Identify which cell holds the provided text, then report its [X, Y] central coordinate. 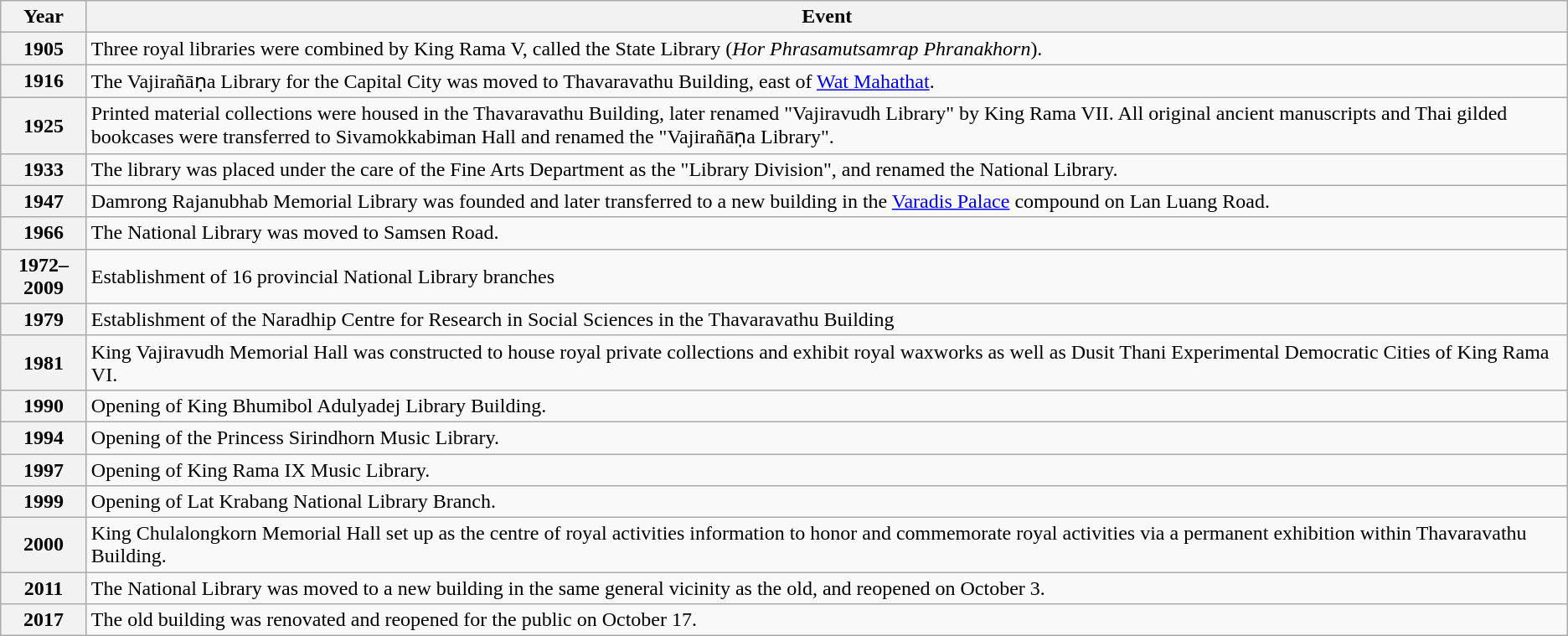
Opening of King Bhumibol Adulyadej Library Building. [827, 406]
Three royal libraries were combined by King Rama V, called the State Library (Hor Phrasamutsamrap Phranakhorn). [827, 49]
The library was placed under the care of the Fine Arts Department as the "Library Division", and renamed the National Library. [827, 169]
2017 [44, 620]
Damrong Rajanubhab Memorial Library was founded and later transferred to a new building in the Varadis Palace compound on Lan Luang Road. [827, 201]
The old building was renovated and reopened for the public on October 17. [827, 620]
1925 [44, 126]
1933 [44, 169]
1990 [44, 406]
1966 [44, 233]
The National Library was moved to a new building in the same general vicinity as the old, and reopened on October 3. [827, 588]
Establishment of 16 provincial National Library branches [827, 277]
Opening of the Princess Sirindhorn Music Library. [827, 437]
Opening of Lat Krabang National Library Branch. [827, 502]
1994 [44, 437]
Year [44, 17]
1997 [44, 470]
2000 [44, 545]
1916 [44, 81]
1947 [44, 201]
1905 [44, 49]
Establishment of the Naradhip Centre for Research in Social Sciences in the Thavaravathu Building [827, 319]
1999 [44, 502]
The National Library was moved to Samsen Road. [827, 233]
2011 [44, 588]
Opening of King Rama IX Music Library. [827, 470]
Event [827, 17]
1972–2009 [44, 277]
1979 [44, 319]
The Vajirañāṇa Library for the Capital City was moved to Thavaravathu Building, east of Wat Mahathat. [827, 81]
1981 [44, 362]
